Search for the cell housing the specified text and yield its [x, y] center coordinate. 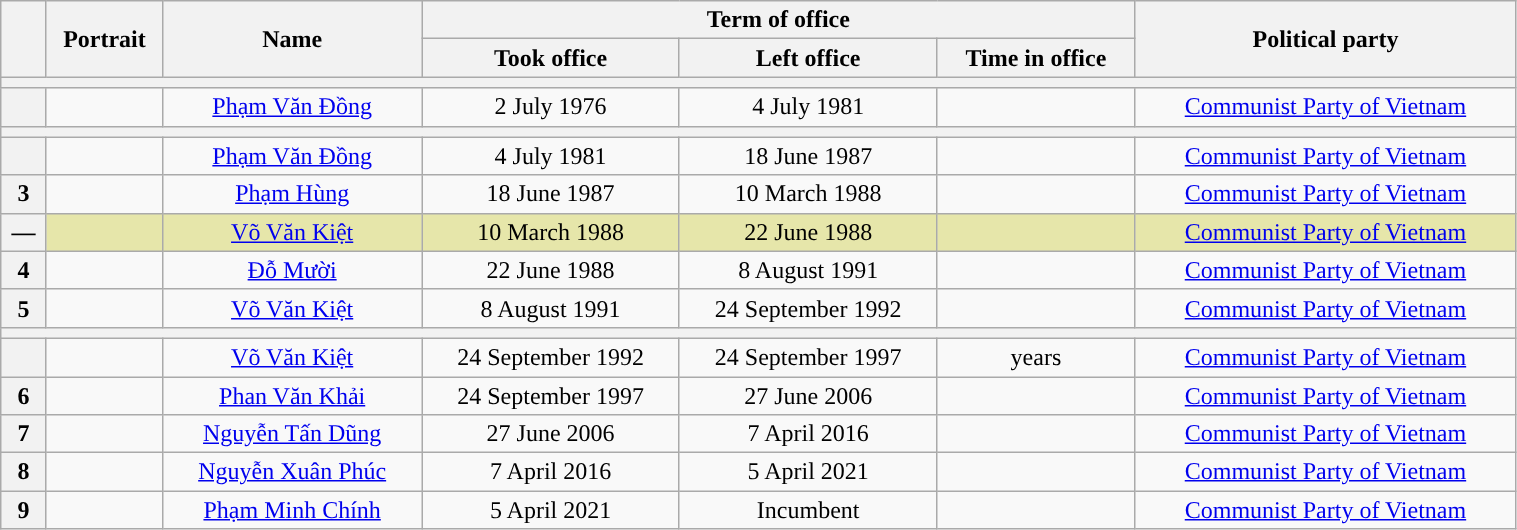
Term of office [778, 20]
6 [24, 395]
3 [24, 194]
Phạm Minh Chính [292, 510]
years [1036, 357]
Political party [1326, 39]
Phạm Hùng [292, 194]
Took office [551, 58]
Name [292, 39]
Left office [808, 58]
8 [24, 472]
Nguyễn Xuân Phúc [292, 472]
Time in office [1036, 58]
— [24, 232]
2 July 1976 [551, 107]
Phan Văn Khải [292, 395]
9 [24, 510]
7 [24, 434]
Incumbent [808, 510]
Portrait [104, 39]
5 [24, 308]
Nguyễn Tấn Dũng [292, 434]
4 [24, 270]
Đỗ Mười [292, 270]
